Return [x, y] of the center of cell containing provided text 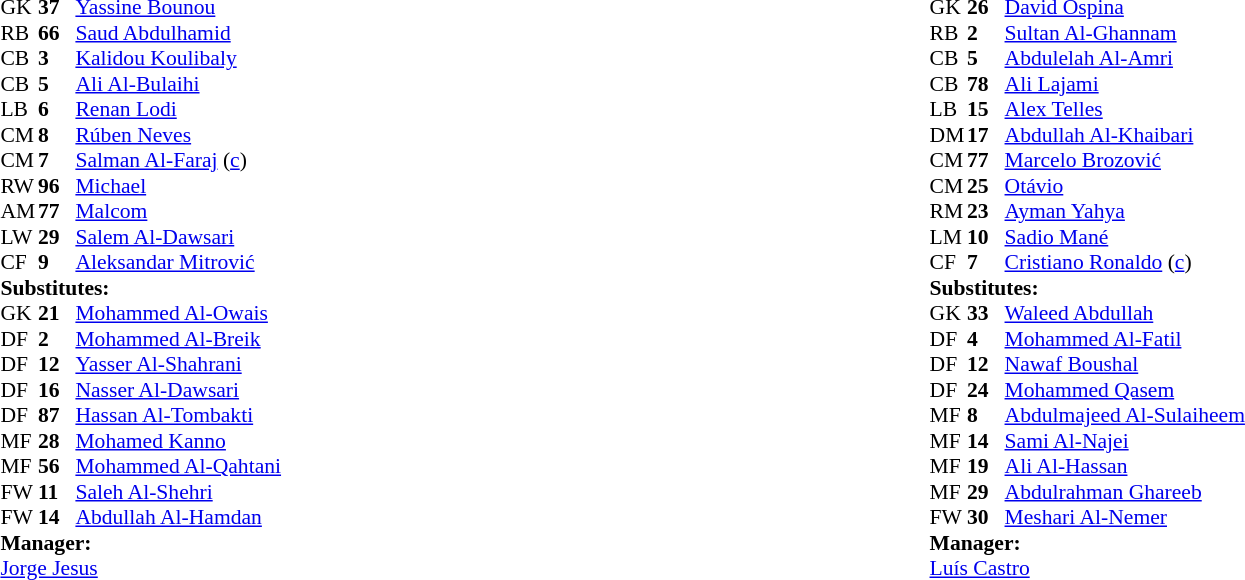
Sami Al-Najei [1125, 441]
Mohammed Al-Owais [178, 313]
Ali Al-Hassan [1125, 467]
17 [986, 135]
Ayman Yahya [1125, 211]
Salman Al-Faraj (c) [178, 161]
56 [57, 467]
RM [949, 211]
15 [986, 109]
Yasser Al-Shahrani [178, 365]
LW [19, 237]
Hassan Al-Tombakti [178, 415]
Malcom [178, 211]
Abdullah Al-Hamdan [178, 517]
Alex Telles [1125, 109]
Waleed Abdullah [1125, 313]
16 [57, 390]
Abdulmajeed Al-Sulaiheem [1125, 415]
11 [57, 492]
4 [986, 339]
Mohamed Kanno [178, 441]
24 [986, 390]
Salem Al-Dawsari [178, 237]
Ali Al-Bulaihi [178, 84]
Saud Abdulhamid [178, 33]
Cristiano Ronaldo (c) [1125, 263]
Abdulelah Al-Amri [1125, 59]
RW [19, 186]
Mohammed Al-Qahtani [178, 467]
Mohammed Al-Fatil [1125, 339]
Rúben Neves [178, 135]
Mohammed Qasem [1125, 390]
23 [986, 211]
9 [57, 263]
Ali Lajami [1125, 84]
87 [57, 415]
Nawaf Boushal [1125, 365]
10 [986, 237]
96 [57, 186]
Sadio Mané [1125, 237]
Saleh Al-Shehri [178, 492]
Mohammed Al-Breik [178, 339]
78 [986, 84]
Abdullah Al-Khaibari [1125, 135]
Sultan Al-Ghannam [1125, 33]
Marcelo Brozović [1125, 161]
Michael [178, 186]
LM [949, 237]
Aleksandar Mitrović [178, 263]
Meshari Al-Nemer [1125, 517]
Otávio [1125, 186]
25 [986, 186]
19 [986, 467]
28 [57, 441]
33 [986, 313]
6 [57, 109]
AM [19, 211]
30 [986, 517]
21 [57, 313]
3 [57, 59]
DM [949, 135]
Nasser Al-Dawsari [178, 390]
66 [57, 33]
Renan Lodi [178, 109]
Kalidou Koulibaly [178, 59]
Abdulrahman Ghareeb [1125, 492]
